Return the (x, y) coordinate for the center point of the cell that contains the specified text.  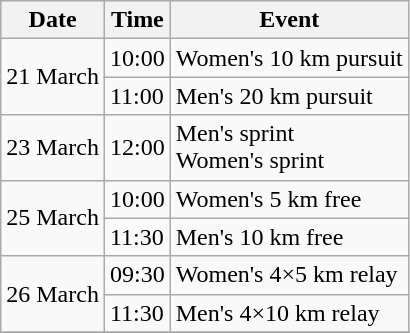
09:30 (137, 275)
Event (289, 20)
12:00 (137, 148)
Women's 10 km pursuit (289, 58)
11:00 (137, 96)
23 March (53, 148)
Men's 4×10 km relay (289, 313)
Time (137, 20)
Men's 20 km pursuit (289, 96)
Date (53, 20)
Men's 10 km free (289, 237)
Men's sprintWomen's sprint (289, 148)
21 March (53, 77)
26 March (53, 294)
Women's 5 km free (289, 199)
25 March (53, 218)
Women's 4×5 km relay (289, 275)
